Identify which cell holds the provided text, then report its [X, Y] central coordinate. 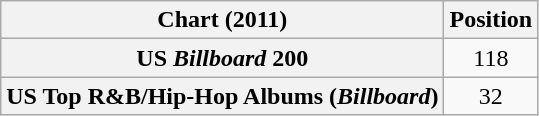
118 [491, 58]
32 [491, 96]
Position [491, 20]
US Billboard 200 [222, 58]
Chart (2011) [222, 20]
US Top R&B/Hip-Hop Albums (Billboard) [222, 96]
